Output the [X, Y] coordinate of the center of the cell containing the given text.  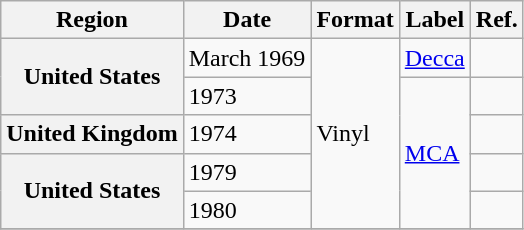
March 1969 [247, 58]
1973 [247, 96]
MCA [434, 153]
Format [355, 20]
United Kingdom [92, 134]
Label [434, 20]
1980 [247, 210]
Ref. [496, 20]
Vinyl [355, 134]
1974 [247, 134]
Decca [434, 58]
1979 [247, 172]
Date [247, 20]
Region [92, 20]
